Capture the cell that displays the provided text and extract its (X, Y) central coordinate. 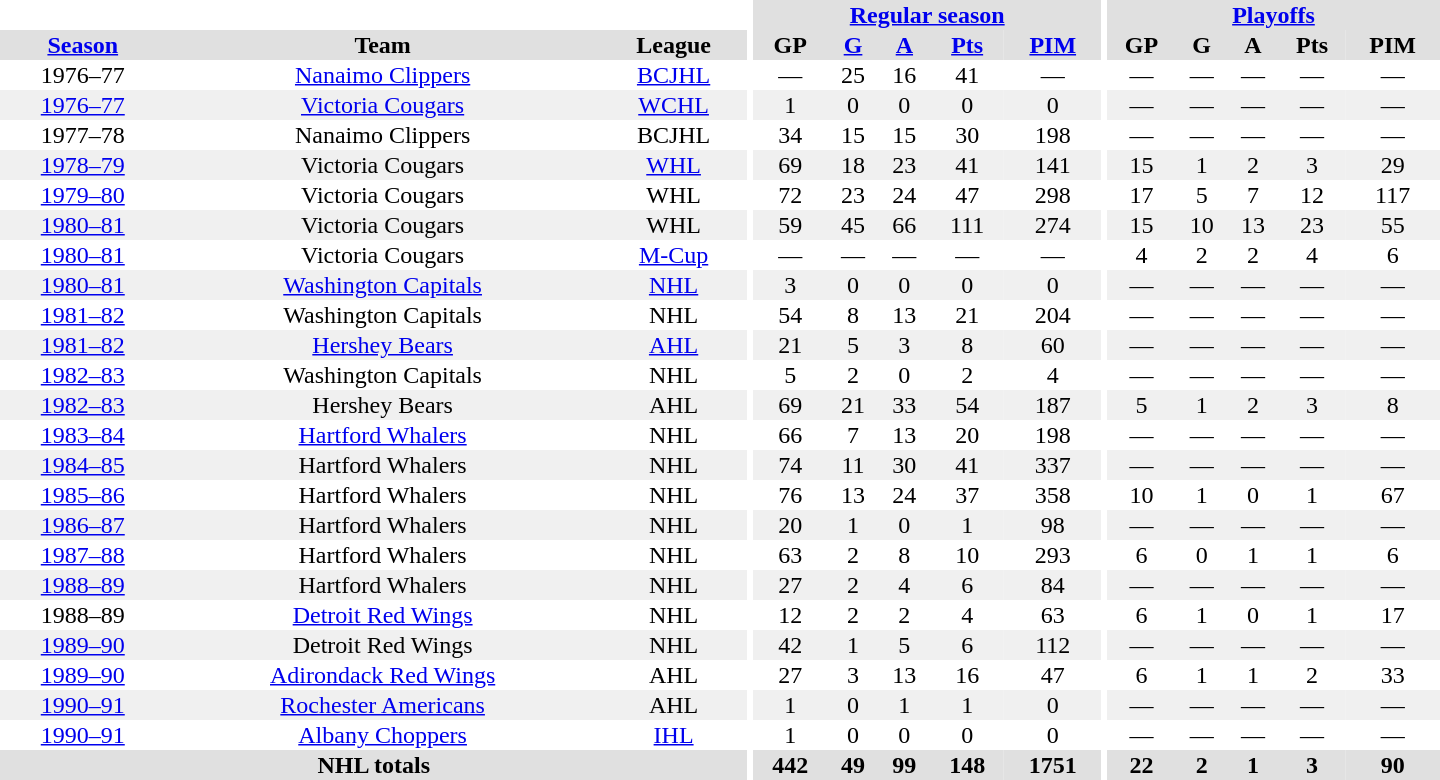
187 (1052, 405)
274 (1052, 225)
99 (904, 765)
IHL (674, 735)
74 (790, 465)
49 (852, 765)
1984–85 (83, 465)
67 (1392, 495)
WCHL (674, 105)
1977–78 (83, 135)
18 (852, 165)
1985–86 (83, 495)
1987–88 (83, 555)
112 (1052, 645)
298 (1052, 195)
Season (83, 45)
42 (790, 645)
1986–87 (83, 525)
Albany Choppers (383, 735)
72 (790, 195)
37 (967, 495)
84 (1052, 585)
442 (790, 765)
29 (1392, 165)
148 (967, 765)
45 (852, 225)
111 (967, 225)
98 (1052, 525)
1983–84 (83, 435)
League (674, 45)
11 (852, 465)
337 (1052, 465)
76 (790, 495)
34 (790, 135)
117 (1392, 195)
1751 (1052, 765)
25 (852, 75)
Adirondack Red Wings (383, 675)
1978–79 (83, 165)
Rochester Americans (383, 705)
Team (383, 45)
22 (1142, 765)
Regular season (927, 15)
Playoffs (1274, 15)
59 (790, 225)
M-Cup (674, 255)
60 (1052, 345)
90 (1392, 765)
204 (1052, 315)
1979–80 (83, 195)
358 (1052, 495)
55 (1392, 225)
NHL totals (374, 765)
141 (1052, 165)
293 (1052, 555)
